Find where the given text appears and provide that cell's center as [x, y] coordinate. 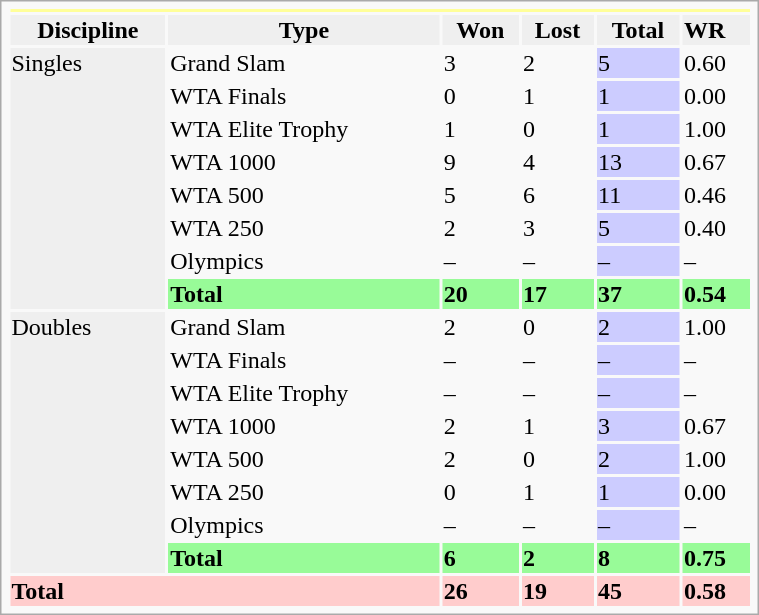
Discipline [88, 30]
19 [557, 591]
Singles [88, 178]
17 [557, 294]
45 [638, 591]
0.60 [716, 63]
8 [638, 558]
0.54 [716, 294]
9 [480, 162]
Type [304, 30]
0.40 [716, 228]
0.46 [716, 195]
11 [638, 195]
Lost [557, 30]
0.75 [716, 558]
0.58 [716, 591]
4 [557, 162]
37 [638, 294]
26 [480, 591]
Doubles [88, 442]
20 [480, 294]
Won [480, 30]
13 [638, 162]
WR [716, 30]
